Detect which cell encompasses the target text, then output its (X, Y) center coordinate. 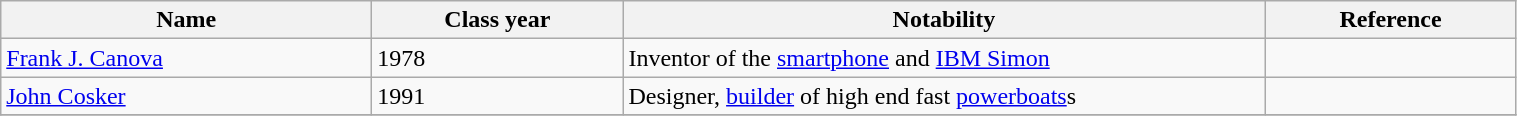
Notability (944, 20)
Inventor of the smartphone and IBM Simon (944, 58)
John Cosker (186, 96)
Designer, builder of high end fast powerboatss (944, 96)
Frank J. Canova (186, 58)
Class year (498, 20)
Reference (1390, 20)
1978 (498, 58)
1991 (498, 96)
Name (186, 20)
